Capture the cell that displays the provided text and extract its (X, Y) central coordinate. 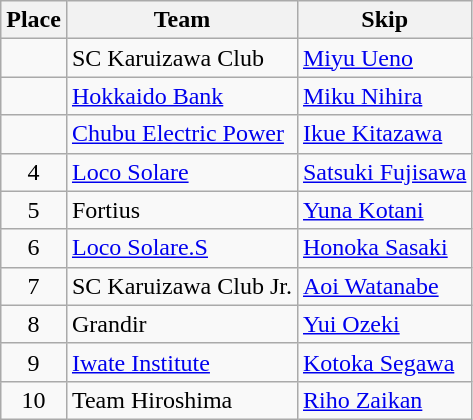
Ikue Kitazawa (384, 134)
Hokkaido Bank (182, 96)
Loco Solare.S (182, 248)
Team Hiroshima (182, 400)
Fortius (182, 210)
Chubu Electric Power (182, 134)
SC Karuizawa Club Jr. (182, 286)
Iwate Institute (182, 362)
SC Karuizawa Club (182, 58)
8 (34, 324)
Team (182, 20)
Loco Solare (182, 172)
Yui Ozeki (384, 324)
Honoka Sasaki (384, 248)
6 (34, 248)
Miku Nihira (384, 96)
Yuna Kotani (384, 210)
5 (34, 210)
7 (34, 286)
Miyu Ueno (384, 58)
Satsuki Fujisawa (384, 172)
Place (34, 20)
4 (34, 172)
10 (34, 400)
Riho Zaikan (384, 400)
9 (34, 362)
Kotoka Segawa (384, 362)
Skip (384, 20)
Grandir (182, 324)
Aoi Watanabe (384, 286)
